Determine the (X, Y) coordinate at the center of the cell enclosing the given text.  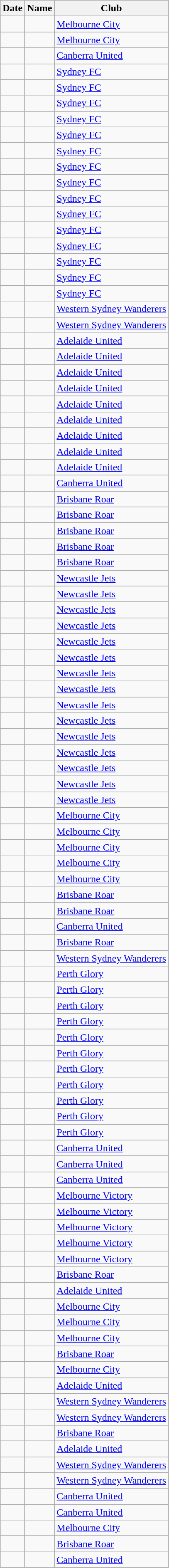
Club (111, 8)
Name (40, 8)
Date (12, 8)
